For the text-containing cell, return its midpoint in (x, y) coordinate format. 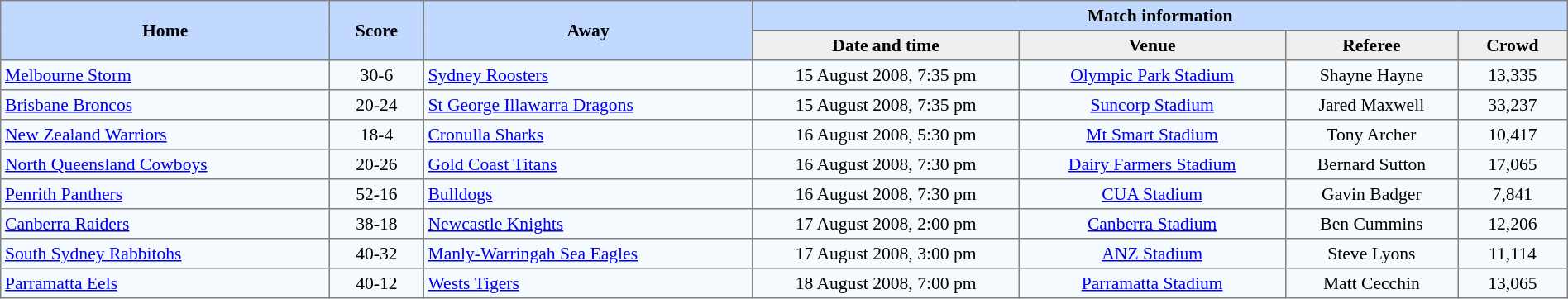
40-32 (377, 254)
Jared Maxwell (1371, 105)
North Queensland Cowboys (165, 164)
18 August 2008, 7:00 pm (886, 283)
Steve Lyons (1371, 254)
St George Illawarra Dragons (588, 105)
10,417 (1513, 135)
Sydney Roosters (588, 75)
Canberra Stadium (1152, 224)
Wests Tigers (588, 283)
Crowd (1513, 45)
11,114 (1513, 254)
20-26 (377, 164)
Cronulla Sharks (588, 135)
Newcastle Knights (588, 224)
30-6 (377, 75)
17,065 (1513, 164)
Brisbane Broncos (165, 105)
Score (377, 31)
20-24 (377, 105)
Venue (1152, 45)
40-12 (377, 283)
7,841 (1513, 194)
Suncorp Stadium (1152, 105)
18-4 (377, 135)
New Zealand Warriors (165, 135)
Parramatta Eels (165, 283)
38-18 (377, 224)
Bernard Sutton (1371, 164)
Melbourne Storm (165, 75)
Parramatta Stadium (1152, 283)
Referee (1371, 45)
Shayne Hayne (1371, 75)
12,206 (1513, 224)
Gold Coast Titans (588, 164)
13,065 (1513, 283)
Mt Smart Stadium (1152, 135)
Away (588, 31)
CUA Stadium (1152, 194)
17 August 2008, 3:00 pm (886, 254)
52-16 (377, 194)
Manly-Warringah Sea Eagles (588, 254)
ANZ Stadium (1152, 254)
Home (165, 31)
Tony Archer (1371, 135)
Penrith Panthers (165, 194)
Date and time (886, 45)
Match information (1159, 16)
13,335 (1513, 75)
South Sydney Rabbitohs (165, 254)
Dairy Farmers Stadium (1152, 164)
Gavin Badger (1371, 194)
Olympic Park Stadium (1152, 75)
33,237 (1513, 105)
Canberra Raiders (165, 224)
16 August 2008, 5:30 pm (886, 135)
Bulldogs (588, 194)
Ben Cummins (1371, 224)
Matt Cecchin (1371, 283)
17 August 2008, 2:00 pm (886, 224)
